Extract the [x, y] coordinate from the center of the cell holding the provided text.  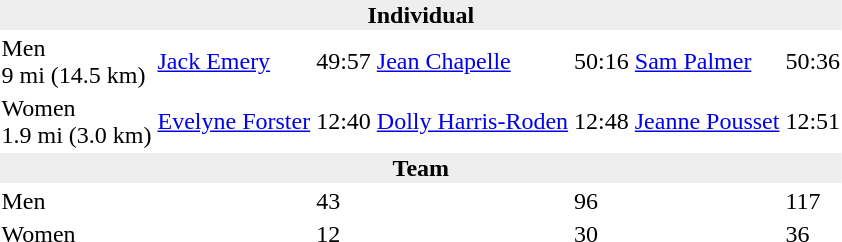
Men9 mi (14.5 km) [76, 62]
Women1.9 mi (3.0 km) [76, 122]
Sam Palmer [707, 62]
Dolly Harris-Roden [472, 122]
Evelyne Forster [234, 122]
12:40 [344, 122]
Jeanne Pousset [707, 122]
12:48 [602, 122]
50:16 [602, 62]
117 [813, 201]
96 [602, 201]
49:57 [344, 62]
Jean Chapelle [472, 62]
50:36 [813, 62]
Team [421, 168]
Individual [421, 15]
Men [76, 201]
Jack Emery [234, 62]
43 [344, 201]
12:51 [813, 122]
